Identify which cell holds the provided text, then report its [x, y] central coordinate. 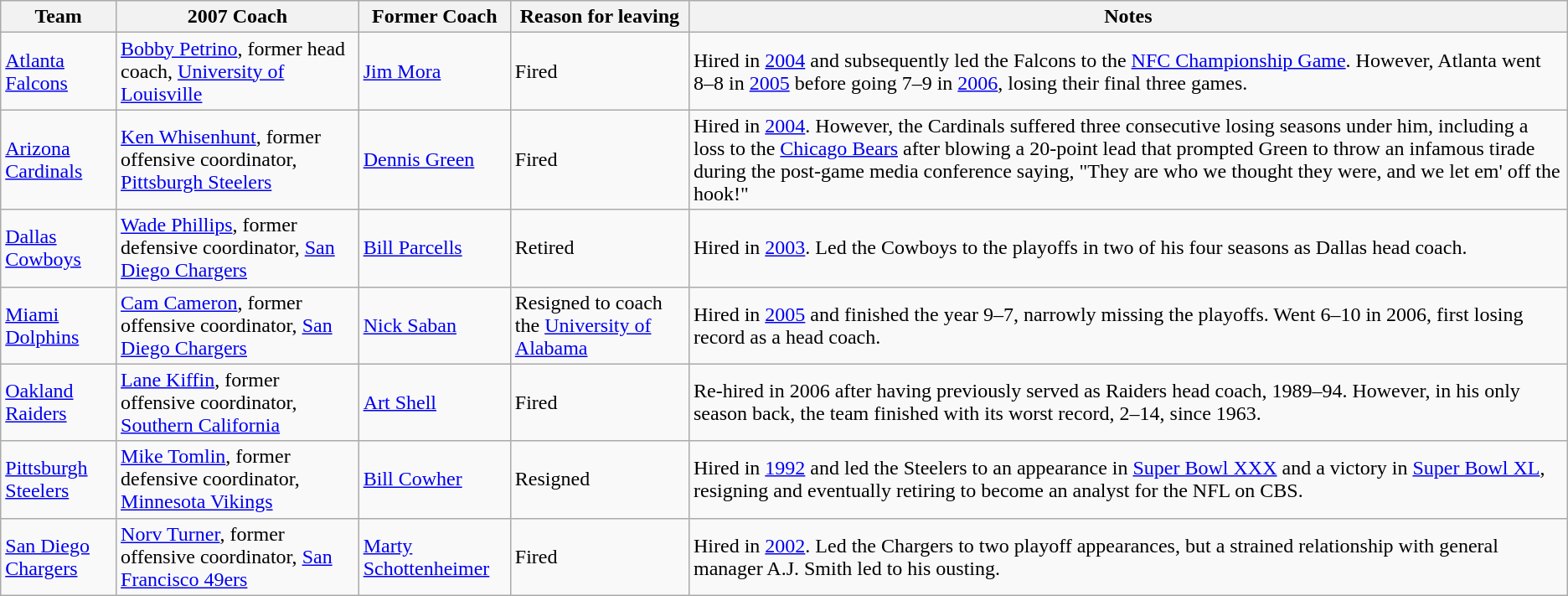
San Diego Chargers [59, 557]
2007 Coach [238, 17]
Bill Parcells [434, 248]
Hired in 2005 and finished the year 9–7, narrowly missing the playoffs. Went 6–10 in 2006, first losing record as a head coach. [1127, 325]
Pittsburgh Steelers [59, 479]
Ken Whisenhunt, former offensive coordinator, Pittsburgh Steelers [238, 159]
Atlanta Falcons [59, 71]
Mike Tomlin, former defensive coordinator, Minnesota Vikings [238, 479]
Miami Dolphins [59, 325]
Art Shell [434, 402]
Nick Saban [434, 325]
Notes [1127, 17]
Jim Mora [434, 71]
Marty Schottenheimer [434, 557]
Former Coach [434, 17]
Team [59, 17]
Bill Cowher [434, 479]
Wade Phillips, former defensive coordinator, San Diego Chargers [238, 248]
Dennis Green [434, 159]
Bobby Petrino, former head coach, University of Louisville [238, 71]
Lane Kiffin, former offensive coordinator, Southern California [238, 402]
Resigned to coach the University of Alabama [600, 325]
Retired [600, 248]
Arizona Cardinals [59, 159]
Oakland Raiders [59, 402]
Hired in 2003. Led the Cowboys to the playoffs in two of his four seasons as Dallas head coach. [1127, 248]
Hired in 2002. Led the Chargers to two playoff appearances, but a strained relationship with general manager A.J. Smith led to his ousting. [1127, 557]
Resigned [600, 479]
Norv Turner, former offensive coordinator, San Francisco 49ers [238, 557]
Cam Cameron, former offensive coordinator, San Diego Chargers [238, 325]
Dallas Cowboys [59, 248]
Reason for leaving [600, 17]
